Identify which cell holds the provided text, then report its (X, Y) central coordinate. 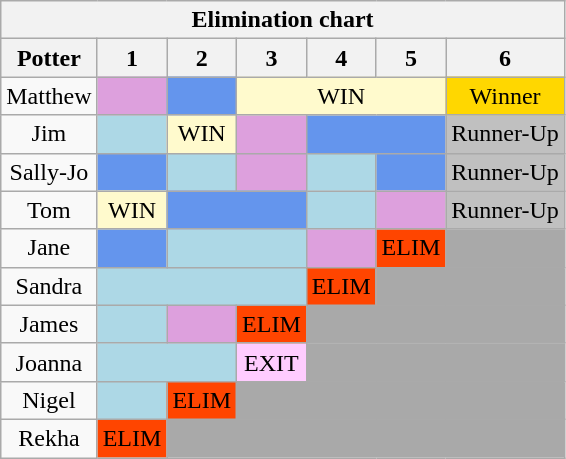
5 (411, 58)
Elimination chart (283, 20)
1 (132, 58)
Rekha (49, 438)
Nigel (49, 400)
Matthew (49, 96)
Joanna (49, 362)
Jane (49, 248)
EXIT (272, 362)
Sandra (49, 286)
4 (341, 58)
Potter (49, 58)
James (49, 324)
6 (506, 58)
2 (202, 58)
Winner (506, 96)
Tom (49, 210)
Jim (49, 134)
Sally-Jo (49, 172)
3 (272, 58)
